Output the [X, Y] coordinate of the center of the cell containing the given text.  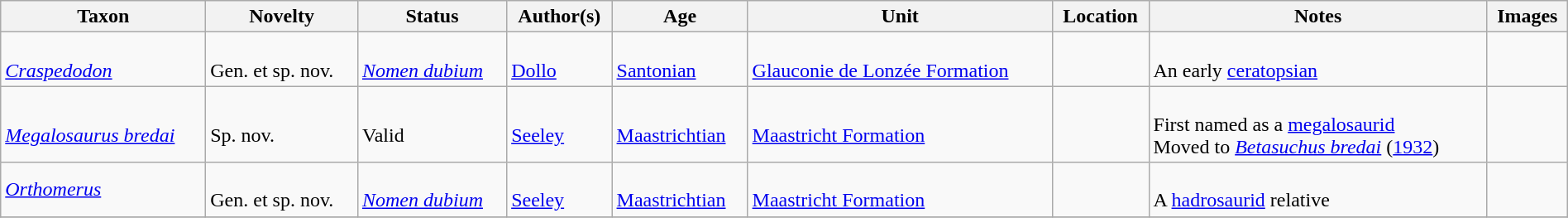
Status [432, 17]
Age [680, 17]
Santonian [680, 60]
Valid [432, 124]
Images [1527, 17]
First named as a megalosauridMoved to Betasuchus bredai (1932) [1318, 124]
Glauconie de Lonzée Formation [900, 60]
Unit [900, 17]
Author(s) [559, 17]
A hadrosaurid relative [1318, 189]
Megalosaurus bredai [103, 124]
Craspedodon [103, 60]
Taxon [103, 17]
Novelty [282, 17]
An early ceratopsian [1318, 60]
Orthomerus [103, 189]
Dollo [559, 60]
Notes [1318, 17]
Location [1100, 17]
Sp. nov. [282, 124]
